Scan for the cell matching the given text and deliver its (x, y) coordinate at center. 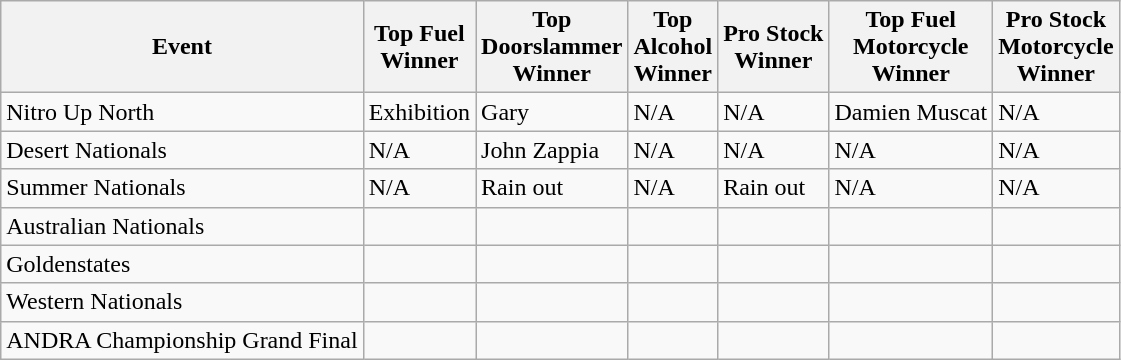
Top FuelMotorcycleWinner (911, 47)
TopDoorslammerWinner (552, 47)
ANDRA Championship Grand Final (182, 340)
Exhibition (419, 112)
Top FuelWinner (419, 47)
Nitro Up North (182, 112)
Damien Muscat (911, 112)
John Zappia (552, 150)
Event (182, 47)
Summer Nationals (182, 188)
Goldenstates (182, 264)
Pro StockWinner (774, 47)
Western Nationals (182, 302)
TopAlcoholWinner (673, 47)
Australian Nationals (182, 226)
Gary (552, 112)
Pro StockMotorcycleWinner (1056, 47)
Desert Nationals (182, 150)
